Return the (X, Y) coordinate for the center point of the cell that contains the specified text.  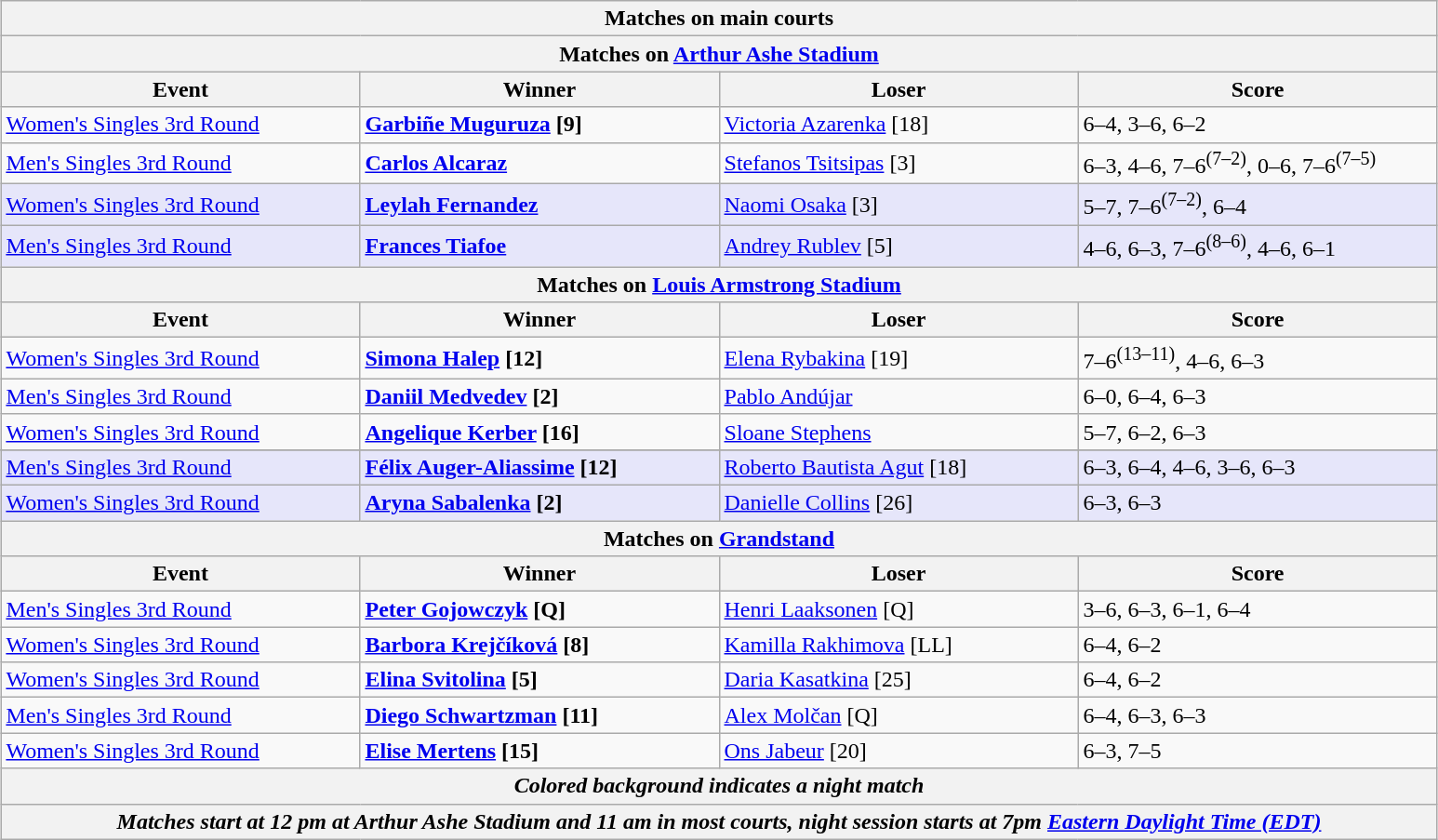
Kamilla Rakhimova [LL] (899, 645)
6–3, 7–5 (1258, 751)
Garbiñe Muguruza [9] (539, 125)
6–3, 6–3 (1258, 503)
Leylah Fernandez (539, 205)
Naomi Osaka [3] (899, 205)
Aryna Sabalenka [2] (539, 503)
Matches on Louis Armstrong Stadium (719, 285)
Matches start at 12 pm at Arthur Ashe Stadium and 11 am in most courts, night session starts at 7pm Eastern Daylight Time (EDT) (719, 821)
Félix Auger-Aliassime [12] (539, 467)
Simona Halep [12] (539, 359)
Diego Schwartzman [11] (539, 715)
Matches on Arthur Ashe Stadium (719, 54)
6–3, 6–4, 4–6, 3–6, 6–3 (1258, 467)
6–4, 3–6, 6–2 (1258, 125)
Pablo Andújar (899, 396)
Barbora Krejčíková [8] (539, 645)
Frances Tiafoe (539, 246)
Colored background indicates a night match (719, 786)
7–6(13–11), 4–6, 6–3 (1258, 359)
Henri Laaksonen [Q] (899, 609)
Danielle Collins [26] (899, 503)
5–7, 7–6(7–2), 6–4 (1258, 205)
Sloane Stephens (899, 432)
Matches on Grandstand (719, 539)
Ons Jabeur [20] (899, 751)
6–4, 6–3, 6–3 (1258, 715)
Carlos Alcaraz (539, 164)
Stefanos Tsitsipas [3] (899, 164)
Matches on main courts (719, 19)
Elina Svitolina [5] (539, 680)
Elise Mertens [15] (539, 751)
5–7, 6–2, 6–3 (1258, 432)
Daniil Medvedev [2] (539, 396)
Daria Kasatkina [25] (899, 680)
Roberto Bautista Agut [18] (899, 467)
4–6, 6–3, 7–6(8–6), 4–6, 6–1 (1258, 246)
Elena Rybakina [19] (899, 359)
Alex Molčan [Q] (899, 715)
Andrey Rublev [5] (899, 246)
6–3, 4–6, 7–6(7–2), 0–6, 7–6(7–5) (1258, 164)
Victoria Azarenka [18] (899, 125)
Angelique Kerber [16] (539, 432)
3–6, 6–3, 6–1, 6–4 (1258, 609)
Peter Gojowczyk [Q] (539, 609)
6–0, 6–4, 6–3 (1258, 396)
